Pinpoint the cell where the given text exists, returning its [x, y] midpoint coordinate. 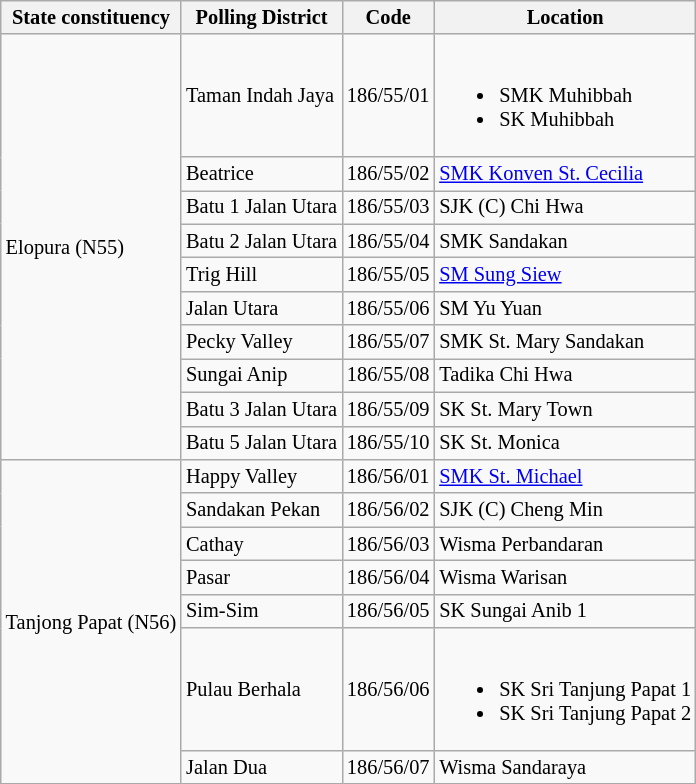
186/55/07 [388, 342]
Batu 2 Jalan Utara [262, 241]
Cathay [262, 544]
SK Sri Tanjung Papat 1SK Sri Tanjung Papat 2 [565, 689]
SJK (C) Cheng Min [565, 510]
Sungai Anip [262, 375]
SMK St. Michael [565, 476]
186/56/06 [388, 689]
186/56/04 [388, 577]
Beatrice [262, 173]
Batu 3 Jalan Utara [262, 409]
186/55/01 [388, 95]
Tanjong Papat (N56) [91, 621]
Code [388, 17]
SM Sung Siew [565, 274]
186/55/05 [388, 274]
Batu 5 Jalan Utara [262, 443]
SMK Sandakan [565, 241]
Pasar [262, 577]
Location [565, 17]
Batu 1 Jalan Utara [262, 207]
Wisma Warisan [565, 577]
186/56/03 [388, 544]
186/55/03 [388, 207]
186/56/07 [388, 767]
Tadika Chi Hwa [565, 375]
SM Yu Yuan [565, 308]
SK St. Monica [565, 443]
186/56/02 [388, 510]
SMK MuhibbahSK Muhibbah [565, 95]
Sim-Sim [262, 611]
186/55/06 [388, 308]
Pecky Valley [262, 342]
186/56/05 [388, 611]
Pulau Berhala [262, 689]
186/55/10 [388, 443]
186/55/04 [388, 241]
State constituency [91, 17]
Wisma Sandaraya [565, 767]
Jalan Dua [262, 767]
SMK Konven St. Cecilia [565, 173]
186/56/01 [388, 476]
SJK (C) Chi Hwa [565, 207]
186/55/09 [388, 409]
186/55/08 [388, 375]
Wisma Perbandaran [565, 544]
Sandakan Pekan [262, 510]
SMK St. Mary Sandakan [565, 342]
SK Sungai Anib 1 [565, 611]
Trig Hill [262, 274]
Polling District [262, 17]
Elopura (N55) [91, 246]
Happy Valley [262, 476]
Taman Indah Jaya [262, 95]
186/55/02 [388, 173]
Jalan Utara [262, 308]
SK St. Mary Town [565, 409]
